Return the (x, y) coordinate for the center point of the cell that contains the specified text.  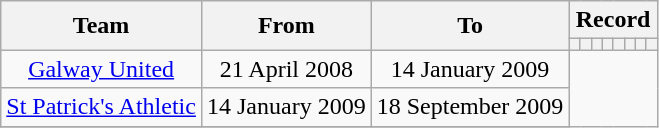
Galway United (102, 69)
18 September 2009 (470, 107)
St Patrick's Athletic (102, 107)
Record (613, 20)
To (470, 26)
21 April 2008 (286, 69)
Team (102, 26)
From (286, 26)
